Output the [X, Y] coordinate of the center of the cell containing the given text.  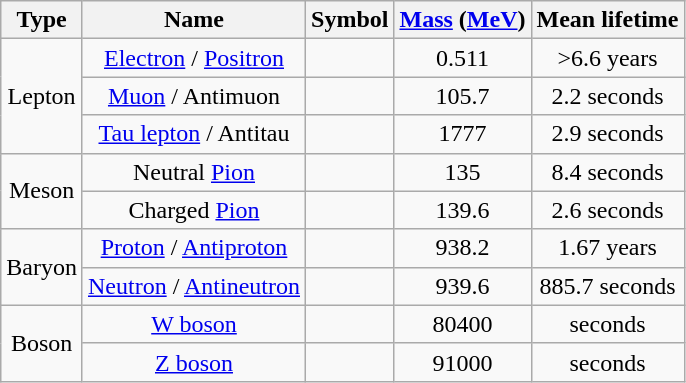
0.511 [462, 58]
885.7 seconds [608, 286]
1.67 years [608, 248]
135 [462, 172]
Lepton [42, 96]
939.6 [462, 286]
Z boson [194, 362]
Type [42, 20]
Charged Pion [194, 210]
8.4 seconds [608, 172]
Muon / Antimuon [194, 96]
Neutron / Antineutron [194, 286]
Mean lifetime [608, 20]
Baryon [42, 267]
Proton / Antiproton [194, 248]
2.2 seconds [608, 96]
105.7 [462, 96]
938.2 [462, 248]
Neutral Pion [194, 172]
W boson [194, 324]
>6.6 years [608, 58]
Boson [42, 343]
Mass (MeV) [462, 20]
Symbol [350, 20]
80400 [462, 324]
139.6 [462, 210]
2.6 seconds [608, 210]
Meson [42, 191]
Name [194, 20]
91000 [462, 362]
Electron / Positron [194, 58]
2.9 seconds [608, 134]
1777 [462, 134]
Tau lepton / Antitau [194, 134]
